Find where the given text appears and provide that cell's center as (X, Y) coordinate. 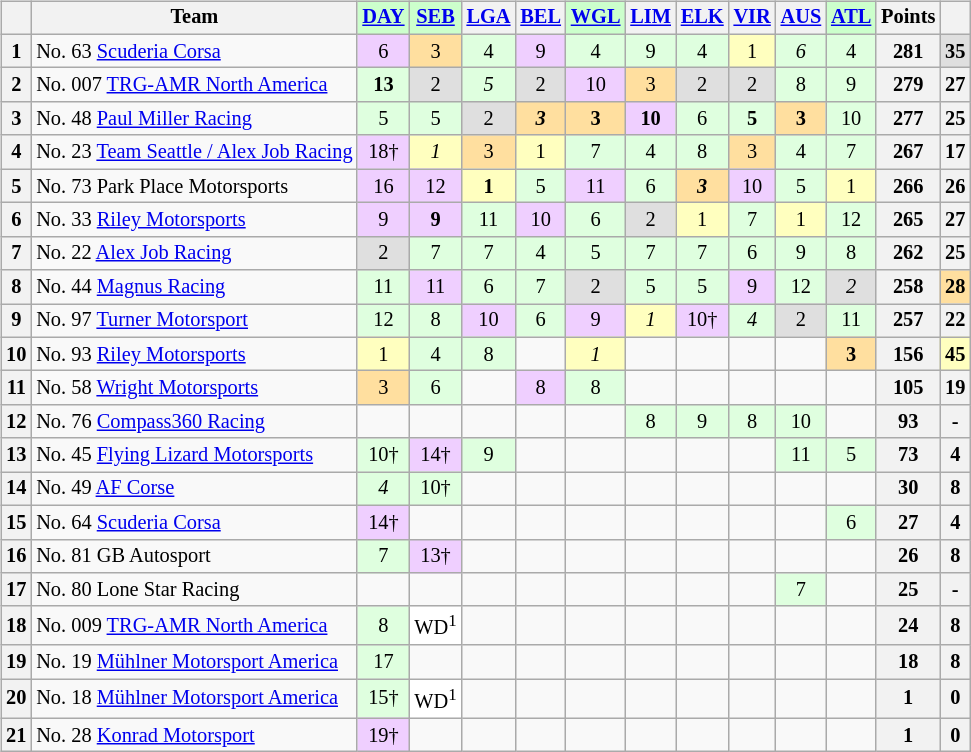
WGL (596, 18)
No. 22 Alex Job Racing (194, 253)
No. 76 Compass360 Racing (194, 422)
262 (908, 253)
No. 49 AF Corse (194, 489)
257 (908, 321)
267 (908, 152)
No. 63 Scuderia Corsa (194, 51)
266 (908, 186)
13† (435, 556)
105 (908, 388)
15 (16, 522)
ELK (702, 18)
19† (383, 735)
281 (908, 51)
28 (955, 287)
No. 73 Park Place Motorsports (194, 186)
35 (955, 51)
24 (908, 626)
30 (908, 489)
156 (908, 354)
No. 80 Lone Star Racing (194, 590)
No. 45 Flying Lizard Motorsports (194, 455)
No. 97 Turner Motorsport (194, 321)
45 (955, 354)
15† (383, 698)
DAY (383, 18)
Team (194, 18)
93 (908, 422)
VIR (752, 18)
22 (955, 321)
14 (16, 489)
LGA (489, 18)
BEL (540, 18)
No. 009 TRG-AMR North America (194, 626)
No. 81 GB Autosport (194, 556)
No. 93 Riley Motorsports (194, 354)
No. 19 Mühlner Motorsport America (194, 662)
279 (908, 85)
258 (908, 287)
20 (16, 698)
18† (383, 152)
277 (908, 119)
No. 64 Scuderia Corsa (194, 522)
ATL (851, 18)
No. 33 Riley Motorsports (194, 220)
No. 44 Magnus Racing (194, 287)
No. 23 Team Seattle / Alex Job Racing (194, 152)
LIM (650, 18)
21 (16, 735)
AUS (801, 18)
No. 007 TRG-AMR North America (194, 85)
No. 28 Konrad Motorsport (194, 735)
Points (908, 18)
265 (908, 220)
SEB (435, 18)
No. 18 Mühlner Motorsport America (194, 698)
No. 58 Wright Motorsports (194, 388)
73 (908, 455)
No. 48 Paul Miller Racing (194, 119)
